Scan for the cell matching the given text and deliver its (X, Y) coordinate at center. 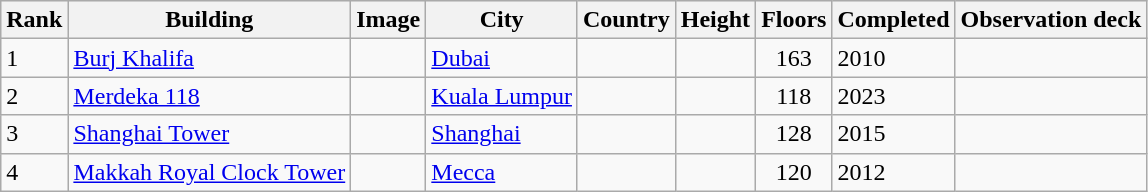
128 (794, 134)
Mecca (502, 172)
3 (34, 134)
Building (210, 20)
Image (388, 20)
2023 (894, 96)
Rank (34, 20)
Shanghai (502, 134)
2015 (894, 134)
Country (626, 20)
Burj Khalifa (210, 58)
Makkah Royal Clock Tower (210, 172)
City (502, 20)
Completed (894, 20)
Floors (794, 20)
2010 (894, 58)
Shanghai Tower (210, 134)
Observation deck (1051, 20)
2 (34, 96)
Merdeka 118 (210, 96)
1 (34, 58)
2012 (894, 172)
Dubai (502, 58)
118 (794, 96)
Kuala Lumpur (502, 96)
120 (794, 172)
163 (794, 58)
Height (715, 20)
4 (34, 172)
